Capture the cell that displays the provided text and extract its (X, Y) central coordinate. 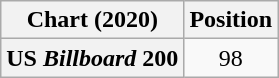
Position (231, 20)
Chart (2020) (92, 20)
98 (231, 58)
US Billboard 200 (92, 58)
